Return [x, y] of the center of cell containing provided text 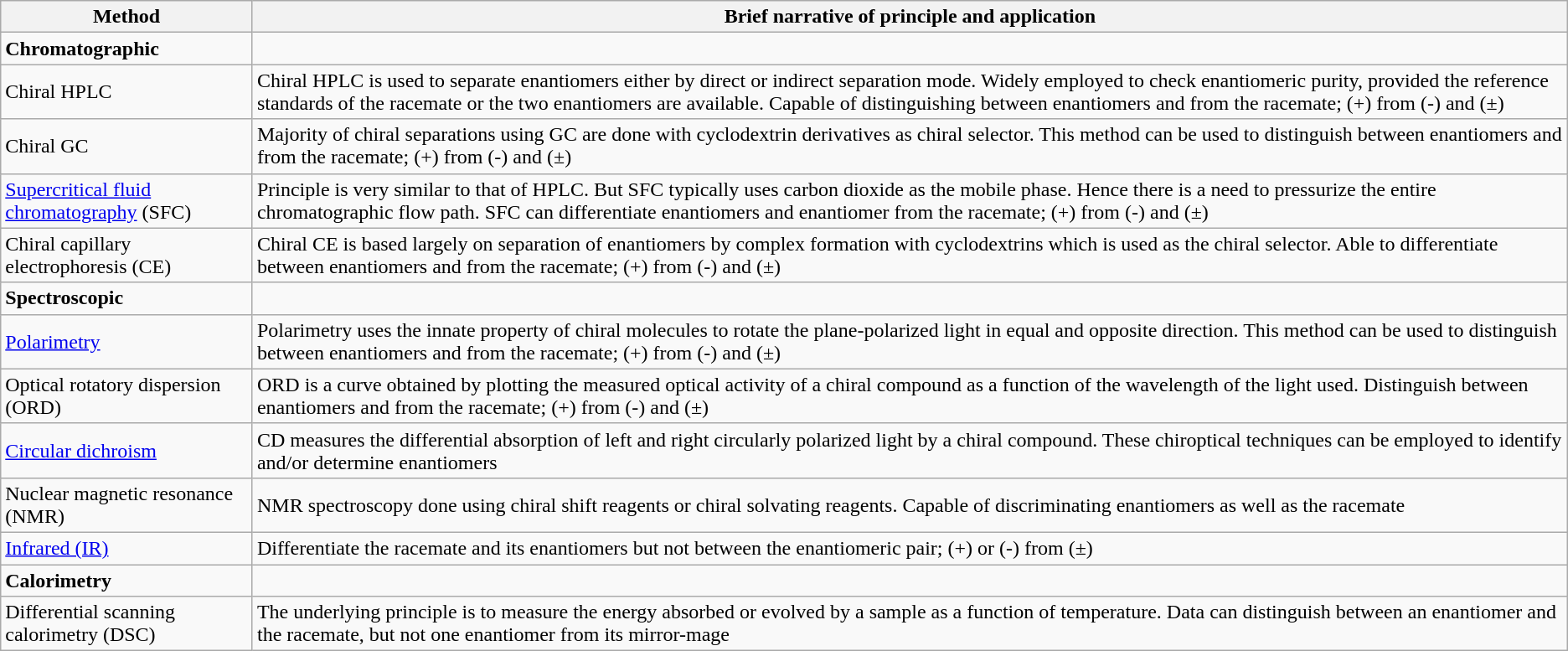
Optical rotatory dispersion (ORD) [127, 395]
Calorimetry [127, 581]
Spectroscopic [127, 298]
Polarimetry [127, 342]
Chromatographic [127, 49]
Supercritical fluid chromatography (SFC) [127, 201]
Chiral capillary electrophoresis (CE) [127, 255]
Differential scanning calorimetry (DSC) [127, 623]
Differentiate the racemate and its enantiomers but not between the enantiomeric pair; (+) or (-) from (±) [910, 548]
Brief narrative of principle and application [910, 17]
Infrared (IR) [127, 548]
Circular dichroism [127, 451]
Chiral GC [127, 146]
Nuclear magnetic resonance (NMR) [127, 504]
Chiral HPLC [127, 92]
NMR spectroscopy done using chiral shift reagents or chiral solvating reagents. Capable of discriminating enantiomers as well as the racemate [910, 504]
Method [127, 17]
